Search for the cell housing the specified text and yield its [x, y] center coordinate. 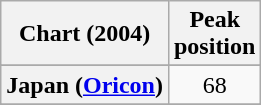
Peakposition [214, 34]
Japan (Oricon) [85, 85]
68 [214, 85]
Chart (2004) [85, 34]
